Locate the cell with the specified text and output its [X, Y] center coordinate. 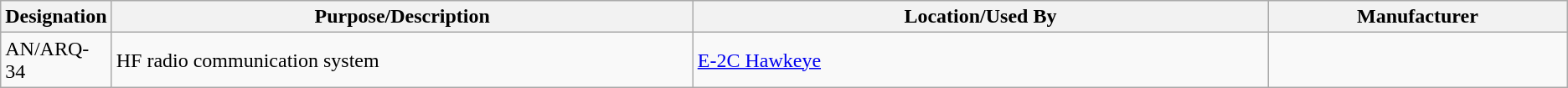
Purpose/Description [402, 17]
Designation [56, 17]
HF radio communication system [402, 60]
E-2C Hawkeye [980, 60]
AN/ARQ-34 [56, 60]
Manufacturer [1418, 17]
Location/Used By [980, 17]
